Output the (x, y) coordinate of the center of the cell containing the given text.  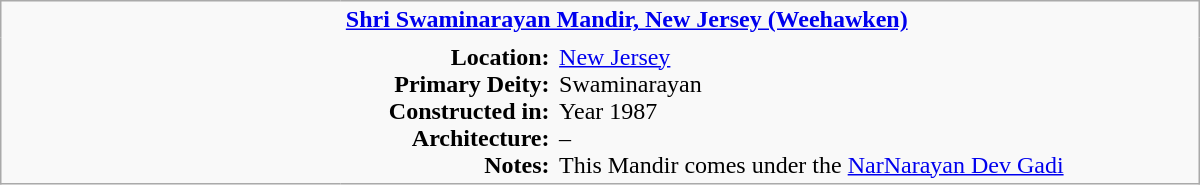
Shri Swaminarayan Mandir, New Jersey (Weehawken) (770, 20)
New Jersey Swaminarayan Year 1987 – This Mandir comes under the NarNarayan Dev Gadi (876, 110)
Location:Primary Deity:Constructed in:Architecture:Notes: (448, 110)
